Capture the cell that displays the provided text and extract its (X, Y) central coordinate. 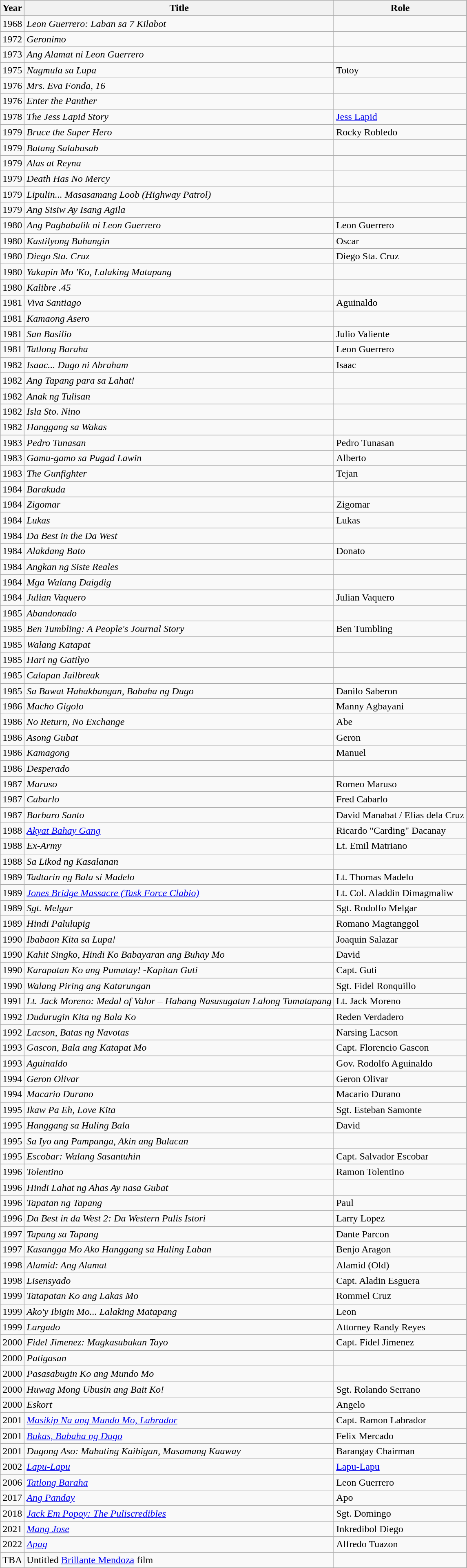
Felix Mercado (401, 1435)
Tolentino (179, 1172)
Lt. Thomas Madelo (401, 877)
Sgt. Melgar (179, 908)
Joaquin Salazar (401, 939)
Ibabaon Kita sa Lupa! (179, 939)
Benjo Aragon (401, 1250)
Sa Likod ng Kasalanan (179, 861)
Inkredibol Diego (401, 1529)
Escobar: Walang Sasantuhin (179, 1156)
Alamid: Ang Alamat (179, 1265)
1972 (12, 39)
The Gunfighter (179, 474)
Ang Panday (179, 1498)
Sgt. Esteban Samonte (401, 1110)
Ang Sisiw Ay Isang Agila (179, 210)
Totoy (401, 70)
Capt. Ramon Labrador (401, 1420)
Year (12, 8)
Abe (401, 722)
Batang Salabusab (179, 148)
Lacson, Batas ng Navotas (179, 1032)
Capt. Guti (401, 970)
Capt. Salvador Escobar (401, 1156)
Abandonado (179, 613)
2002 (12, 1467)
Jack Em Popoy: The Puliscredibles (179, 1513)
Lt. Col. Aladdin Dimagmaliw (401, 892)
Asong Gubat (179, 738)
Geron (401, 738)
Barakuda (179, 489)
Karapatan Ko ang Pumatay! -Kapitan Guti (179, 970)
Manuel (401, 753)
Gov. Rodolfo Aguinaldo (401, 1063)
Ako'y Ibigin Mo... Lalaking Matapang (179, 1312)
Mang Jose (179, 1529)
San Basilio (179, 334)
Sa Bawat Hahakbangan, Babaha ng Dugo (179, 691)
Narsing Lacson (401, 1032)
Lisensyado (179, 1281)
Leon (401, 1312)
Ben Tumbling: A People's Journal Story (179, 629)
Manny Agbayani (401, 707)
Isla Sto. Nino (179, 411)
Huwag Mong Ubusin ang Bait Ko! (179, 1389)
Barangay Chairman (401, 1451)
Ang Alamat ni Leon Guerrero (179, 55)
Walang Katapat (179, 644)
2022 (12, 1544)
Sgt. Rolando Serrano (401, 1389)
1968 (12, 24)
Dugong Aso: Mabuting Kaibigan, Masamang Kaaway (179, 1451)
1973 (12, 55)
Da Best in da West 2: Da Western Pulis Istori (179, 1219)
Capt. Aladin Esguera (401, 1281)
David Manabat / Elias dela Cruz (401, 815)
Hindi Lahat ng Ahas Ay nasa Gubat (179, 1188)
Donato (401, 551)
Jess Lapid (401, 117)
Nagmula sa Lupa (179, 70)
Geronimo (179, 39)
Tadtarin ng Bala si Madelo (179, 877)
Ben Tumbling (401, 629)
2018 (12, 1513)
Angelo (401, 1405)
Oscar (401, 241)
Leon Guerrero: Laban sa 7 Kilabot (179, 24)
Gamu-gamo sa Pugad Lawin (179, 458)
Role (401, 8)
Death Has No Mercy (179, 179)
Cabarlo (179, 799)
Ang Pagbabalik ni Leon Guerrero (179, 225)
Fidel Jimenez: Magkasubukan Tayo (179, 1343)
Tejan (401, 474)
Apag (179, 1544)
Anak ng Tulisan (179, 396)
Lt. Jack Moreno (401, 1001)
Alamid (Old) (401, 1265)
Julio Valiente (401, 334)
2006 (12, 1482)
Sgt. Rodolfo Melgar (401, 908)
Lt. Jack Moreno: Medal of Valor – Habang Nasusugatan Lalong Tumatapang (179, 1001)
Tatapatan Ko ang Lakas Mo (179, 1296)
Ang Tapang para sa Lahat! (179, 380)
Bukas, Babaha ng Dugo (179, 1435)
Untitled Brillante Mendoza film (179, 1560)
Ex-Army (179, 846)
Mga Walang Daigdig (179, 582)
Hari ng Gatilyo (179, 660)
Mrs. Eva Fonda, 16 (179, 86)
Hanggang sa Wakas (179, 427)
Title (179, 8)
Kahit Singko, Hindi Ko Babayaran ang Buhay Mo (179, 955)
Bruce the Super Hero (179, 132)
TBA (12, 1560)
Ikaw Pa Eh, Love Kita (179, 1110)
Masikip Na ang Mundo Mo, Labrador (179, 1420)
Alfredo Tuazon (401, 1544)
Dudurugin Kita ng Bala Ko (179, 1017)
Calapan Jailbreak (179, 675)
Larry Lopez (401, 1219)
Capt. Fidel Jimenez (401, 1343)
Kalibre .45 (179, 287)
Da Best in the Da West (179, 536)
Romano Magtanggol (401, 923)
Patigasan (179, 1358)
Pasasabugin Ko ang Mundo Mo (179, 1374)
Paul (401, 1203)
Dante Parcon (401, 1234)
Kastilyong Buhangin (179, 241)
Ricardo "Carding" Dacanay (401, 830)
Maruso (179, 784)
1975 (12, 70)
Jones Bridge Massacre (Task Force Clabio) (179, 892)
Isaac... Dugo ni Abraham (179, 365)
Desperado (179, 769)
Alakdang Bato (179, 551)
1991 (12, 1001)
Fred Cabarlo (401, 799)
Angkan ng Siste Reales (179, 567)
2021 (12, 1529)
Sa Iyo ang Pampanga, Akin ang Bulacan (179, 1141)
1978 (12, 117)
Tapang sa Tapang (179, 1234)
Romeo Maruso (401, 784)
Isaac (401, 365)
Tapatan ng Tapang (179, 1203)
No Return, No Exchange (179, 722)
Alberto (401, 458)
The Jess Lapid Story (179, 117)
Hanggang sa Huling Bala (179, 1125)
Rommel Cruz (401, 1296)
Ramon Tolentino (401, 1172)
Largado (179, 1327)
Enter the Panther (179, 101)
Sgt. Domingo (401, 1513)
Viva Santiago (179, 303)
Apo (401, 1498)
Kamaong Asero (179, 318)
Hindi Palulupig (179, 923)
Kasangga Mo Ako Hanggang sa Huling Laban (179, 1250)
Lipulin... Masasamang Loob (Highway Patrol) (179, 194)
Macho Gigolo (179, 707)
Barbaro Santo (179, 815)
2017 (12, 1498)
Walang Piring ang Katarungan (179, 986)
Capt. Florencio Gascon (401, 1048)
Akyat Bahay Gang (179, 830)
Reden Verdadero (401, 1017)
Lt. Emil Matriano (401, 846)
Gascon, Bala ang Katapat Mo (179, 1048)
Kamagong (179, 753)
Rocky Robledo (401, 132)
Attorney Randy Reyes (401, 1327)
Sgt. Fidel Ronquillo (401, 986)
Eskort (179, 1405)
Yakapin Mo 'Ko, Lalaking Matapang (179, 272)
Alas at Reyna (179, 163)
Danilo Saberon (401, 691)
